Return the [x, y] coordinate for the center point of the cell that contains the specified text.  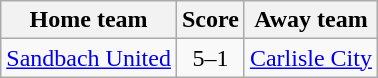
Carlisle City [310, 58]
Away team [310, 20]
Sandbach United [89, 58]
Score [210, 20]
5–1 [210, 58]
Home team [89, 20]
